Capture the cell that displays the provided text and extract its [x, y] central coordinate. 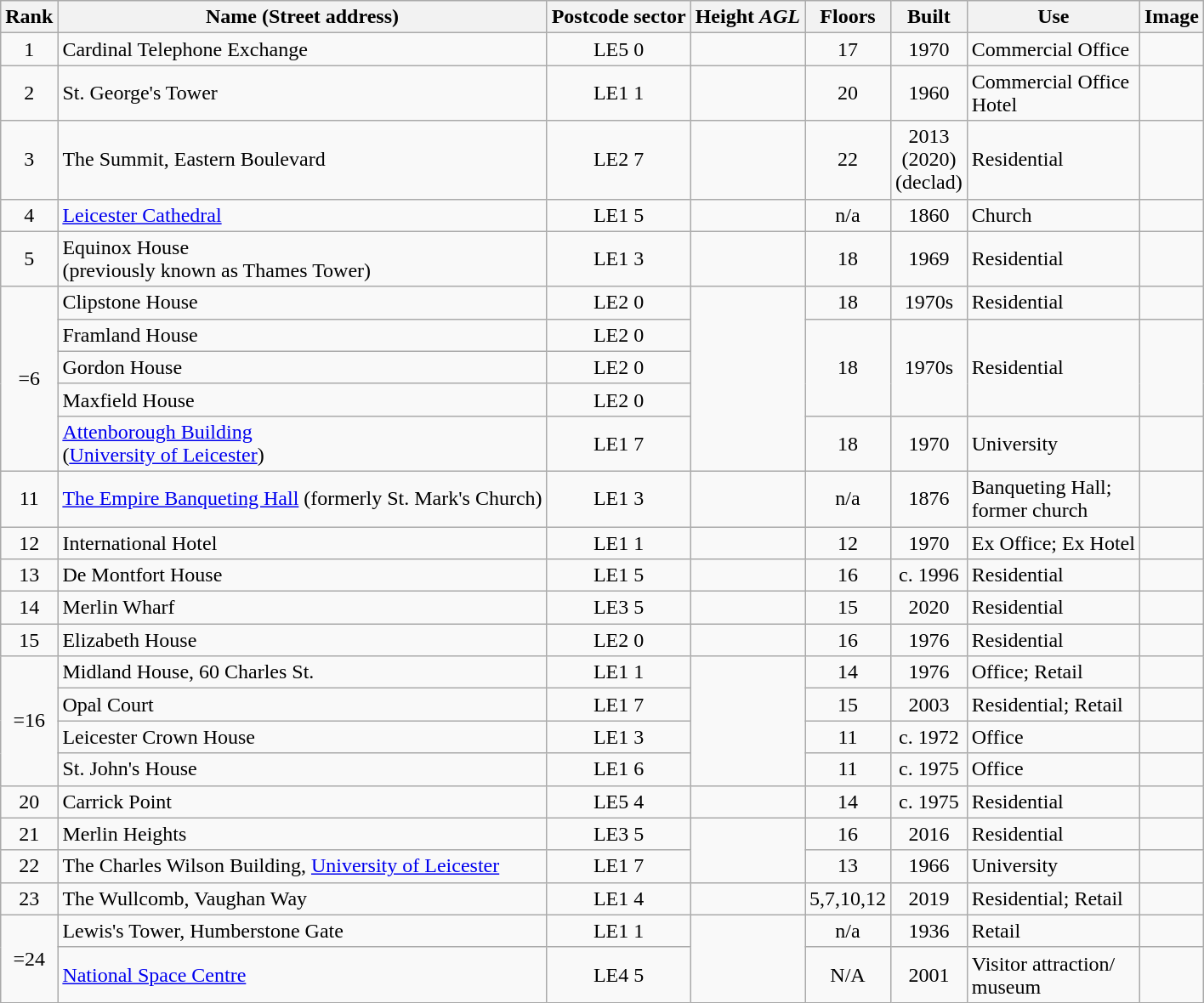
Elizabeth House [303, 640]
LE2 7 [619, 160]
Ex Office; Ex Hotel [1053, 543]
LE5 0 [619, 49]
St. George's Tower [303, 93]
Opal Court [303, 705]
21 [29, 834]
Equinox House(previously known as Thames Tower) [303, 258]
2020 [929, 608]
Built [929, 17]
Image [1172, 17]
1860 [929, 215]
Use [1053, 17]
c. 1996 [929, 575]
Floors [847, 17]
1966 [929, 866]
1936 [929, 931]
Rank [29, 17]
International Hotel [303, 543]
Commercial OfficeHotel [1053, 93]
1 [29, 49]
Gordon House [303, 367]
Maxfield House [303, 399]
Height AGL [747, 17]
Banqueting Hall;former church [1053, 498]
1969 [929, 258]
=16 [29, 721]
c. 1972 [929, 737]
2003 [929, 705]
The Wullcomb, Vaughan Way [303, 898]
Office; Retail [1053, 672]
LE4 5 [619, 974]
LE1 4 [619, 898]
Leicester Cathedral [303, 215]
=24 [29, 959]
2019 [929, 898]
1960 [929, 93]
Name (Street address) [303, 17]
Retail [1053, 931]
Merlin Heights [303, 834]
2001 [929, 974]
Merlin Wharf [303, 608]
2013(2020)(declad) [929, 160]
Commercial Office [1053, 49]
23 [29, 898]
Leicester Crown House [303, 737]
The Summit, Eastern Boulevard [303, 160]
LE1 6 [619, 769]
Postcode sector [619, 17]
Visitor attraction/museum [1053, 974]
Clipstone House [303, 303]
5,7,10,12 [847, 898]
Carrick Point [303, 802]
17 [847, 49]
National Space Centre [303, 974]
Attenborough Building(University of Leicester) [303, 444]
De Montfort House [303, 575]
LE5 4 [619, 802]
2 [29, 93]
Midland House, 60 Charles St. [303, 672]
=6 [29, 379]
The Charles Wilson Building, University of Leicester [303, 866]
5 [29, 258]
Church [1053, 215]
St. John's House [303, 769]
Cardinal Telephone Exchange [303, 49]
3 [29, 160]
1876 [929, 498]
4 [29, 215]
Lewis's Tower, Humberstone Gate [303, 931]
Framland House [303, 335]
N/A [847, 974]
The Empire Banqueting Hall (formerly St. Mark's Church) [303, 498]
2016 [929, 834]
